Output the [x, y] coordinate of the center of the cell containing the given text.  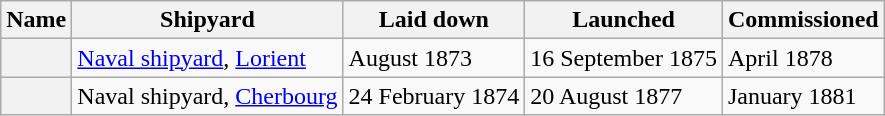
Launched [624, 20]
Naval shipyard, Cherbourg [208, 96]
Naval shipyard, Lorient [208, 58]
April 1878 [803, 58]
20 August 1877 [624, 96]
Shipyard [208, 20]
Name [36, 20]
August 1873 [434, 58]
16 September 1875 [624, 58]
Commissioned [803, 20]
24 February 1874 [434, 96]
Laid down [434, 20]
January 1881 [803, 96]
